Locate the cell with the specified text and output its (x, y) center coordinate. 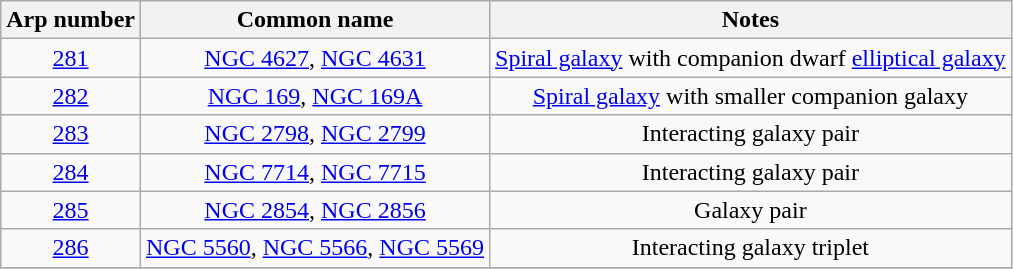
Spiral galaxy with smaller companion galaxy (751, 96)
NGC 4627, NGC 4631 (314, 58)
Spiral galaxy with companion dwarf elliptical galaxy (751, 58)
Notes (751, 20)
281 (71, 58)
283 (71, 134)
NGC 2854, NGC 2856 (314, 210)
284 (71, 172)
285 (71, 210)
Galaxy pair (751, 210)
NGC 5560, NGC 5566, NGC 5569 (314, 248)
NGC 7714, NGC 7715 (314, 172)
NGC 2798, NGC 2799 (314, 134)
282 (71, 96)
286 (71, 248)
Common name (314, 20)
Arp number (71, 20)
Interacting galaxy triplet (751, 248)
NGC 169, NGC 169A (314, 96)
